Find where the given text appears and provide that cell's center as [x, y] coordinate. 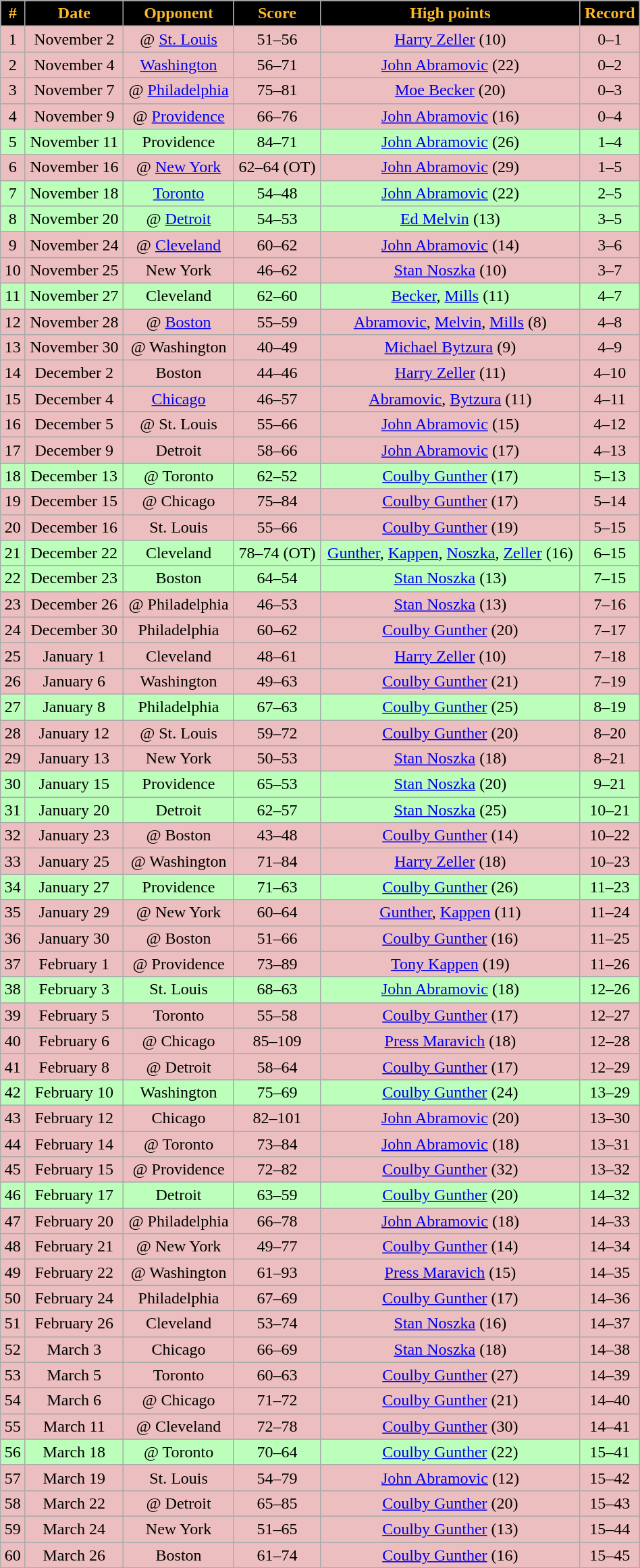
January 25 [74, 861]
Score [277, 13]
February 24 [74, 1298]
75–81 [277, 90]
Press Maravich (15) [451, 1272]
3–6 [610, 244]
February 3 [74, 990]
49–77 [277, 1247]
November 4 [74, 65]
54 [13, 1401]
January 12 [74, 732]
Stan Noszka (20) [451, 784]
23 [13, 604]
March 24 [74, 1529]
84–71 [277, 142]
Record [610, 13]
60 [13, 1555]
John Abramovic (17) [451, 450]
70–64 [277, 1452]
72–82 [277, 1170]
61–74 [277, 1555]
March 22 [74, 1503]
Coulby Gunther (25) [451, 707]
43 [13, 1118]
62–57 [277, 810]
November 20 [74, 219]
5–14 [610, 502]
39 [13, 1015]
8 [13, 219]
78–74 (OT) [277, 553]
71–84 [277, 861]
1–5 [610, 167]
February 17 [74, 1195]
16 [13, 425]
John Abramovic (26) [451, 142]
13 [13, 348]
January 13 [74, 759]
February 8 [74, 1066]
14–40 [610, 1401]
12 [13, 322]
3 [13, 90]
Coulby Gunther (32) [451, 1170]
6–15 [610, 553]
January 6 [74, 681]
4–9 [610, 348]
7–18 [610, 655]
8–20 [610, 732]
0–2 [610, 65]
14–36 [610, 1298]
Stan Noszka (25) [451, 810]
14–32 [610, 1195]
February 6 [74, 1041]
15–41 [610, 1452]
0–3 [610, 90]
40–49 [277, 348]
65–53 [277, 784]
14–37 [610, 1324]
0–4 [610, 116]
41 [13, 1066]
10–21 [610, 810]
March 6 [74, 1401]
50 [13, 1298]
January 29 [74, 913]
34 [13, 887]
38 [13, 990]
33 [13, 861]
15 [13, 399]
50–53 [277, 759]
75–84 [277, 502]
72–78 [277, 1426]
January 27 [74, 887]
January 20 [74, 810]
73–84 [277, 1144]
John Abramovic (20) [451, 1118]
Coulby Gunther (26) [451, 887]
November 27 [74, 296]
December 13 [74, 476]
January 30 [74, 938]
December 15 [74, 502]
12–29 [610, 1066]
February 26 [74, 1324]
51–56 [277, 39]
9 [13, 244]
December 2 [74, 373]
61–93 [277, 1272]
14–33 [610, 1221]
Becker, Mills (11) [451, 296]
December 4 [74, 399]
54–79 [277, 1478]
40 [13, 1041]
January 8 [74, 707]
31 [13, 810]
36 [13, 938]
22 [13, 578]
14 [13, 373]
58 [13, 1503]
54–48 [277, 193]
14–35 [610, 1272]
February 22 [74, 1272]
February 20 [74, 1221]
62–60 [277, 296]
Coulby Gunther (13) [451, 1529]
February 1 [74, 964]
February 21 [74, 1247]
8–21 [610, 759]
56 [13, 1452]
13–30 [610, 1118]
November 24 [74, 244]
John Abramovic (16) [451, 116]
48–61 [277, 655]
20 [13, 527]
45 [13, 1170]
Moe Becker (20) [451, 90]
62–64 (OT) [277, 167]
4–11 [610, 399]
15–42 [610, 1478]
46–57 [277, 399]
5–15 [610, 527]
March 19 [74, 1478]
December 16 [74, 527]
63–59 [277, 1195]
Coulby Gunther (30) [451, 1426]
82–101 [277, 1118]
14–38 [610, 1349]
February 15 [74, 1170]
53 [13, 1375]
Stan Noszka (16) [451, 1324]
Coulby Gunther (27) [451, 1375]
56–71 [277, 65]
7–16 [610, 604]
John Abramovic (14) [451, 244]
46–62 [277, 270]
51–65 [277, 1529]
52 [13, 1349]
35 [13, 913]
62–52 [277, 476]
68–63 [277, 990]
November 25 [74, 270]
73–89 [277, 964]
5–13 [610, 476]
47 [13, 1221]
9–21 [610, 784]
15–45 [610, 1555]
4–13 [610, 450]
14–41 [610, 1426]
1–4 [610, 142]
27 [13, 707]
18 [13, 476]
6 [13, 167]
58–64 [277, 1066]
March 5 [74, 1375]
15–44 [610, 1529]
11–26 [610, 964]
10–22 [610, 836]
11–24 [610, 913]
59–72 [277, 732]
February 14 [74, 1144]
Abramovic, Bytzura (11) [451, 399]
7–17 [610, 630]
November 2 [74, 39]
54–53 [277, 219]
55–58 [277, 1015]
7–15 [610, 578]
49 [13, 1272]
December 23 [74, 578]
November 11 [74, 142]
February 12 [74, 1118]
4–7 [610, 296]
March 11 [74, 1426]
14–34 [610, 1247]
64–54 [277, 578]
Michael Bytzura (9) [451, 348]
13–29 [610, 1092]
13–32 [610, 1170]
November 18 [74, 193]
# [13, 13]
11 [13, 296]
November 30 [74, 348]
4–10 [610, 373]
December 5 [74, 425]
Tony Kappen (19) [451, 964]
42 [13, 1092]
65–85 [277, 1503]
7–19 [610, 681]
March 26 [74, 1555]
44–46 [277, 373]
November 16 [74, 167]
December 9 [74, 450]
November 28 [74, 322]
Gunther, Kappen (11) [451, 913]
Opponent [178, 13]
75–69 [277, 1092]
67–69 [277, 1298]
17 [13, 450]
February 5 [74, 1015]
60–63 [277, 1375]
10 [13, 270]
Date [74, 13]
March 18 [74, 1452]
8–19 [610, 707]
19 [13, 502]
John Abramovic (12) [451, 1478]
February 10 [74, 1092]
Stan Noszka (10) [451, 270]
Gunther, Kappen, Noszka, Zeller (16) [451, 553]
11–23 [610, 887]
51–66 [277, 938]
December 30 [74, 630]
December 22 [74, 553]
14–39 [610, 1375]
March 3 [74, 1349]
Ed Melvin (13) [451, 219]
January 15 [74, 784]
Coulby Gunther (22) [451, 1452]
71–63 [277, 887]
7 [13, 193]
66–76 [277, 116]
Harry Zeller (18) [451, 861]
1 [13, 39]
85–109 [277, 1041]
66–69 [277, 1349]
44 [13, 1144]
4–8 [610, 322]
2–5 [610, 193]
11–25 [610, 938]
Abramovic, Melvin, Mills (8) [451, 322]
66–78 [277, 1221]
10–23 [610, 861]
59 [13, 1529]
67–63 [277, 707]
30 [13, 784]
Coulby Gunther (24) [451, 1092]
High points [451, 13]
57 [13, 1478]
55–59 [277, 322]
58–66 [277, 450]
28 [13, 732]
49–63 [277, 681]
3–5 [610, 219]
November 9 [74, 116]
53–74 [277, 1324]
71–72 [277, 1401]
Press Maravich (18) [451, 1041]
12–28 [610, 1041]
4 [13, 116]
43–48 [277, 836]
Harry Zeller (11) [451, 373]
0–1 [610, 39]
December 26 [74, 604]
32 [13, 836]
55 [13, 1426]
15–43 [610, 1503]
John Abramovic (15) [451, 425]
60–64 [277, 913]
12–26 [610, 990]
25 [13, 655]
November 7 [74, 90]
13–31 [610, 1144]
John Abramovic (29) [451, 167]
37 [13, 964]
5 [13, 142]
26 [13, 681]
3–7 [610, 270]
January 1 [74, 655]
4–12 [610, 425]
24 [13, 630]
46–53 [277, 604]
12–27 [610, 1015]
21 [13, 553]
2 [13, 65]
January 23 [74, 836]
46 [13, 1195]
48 [13, 1247]
Coulby Gunther (19) [451, 527]
29 [13, 759]
51 [13, 1324]
